Determine the [x, y] coordinate at the center of the cell enclosing the given text.  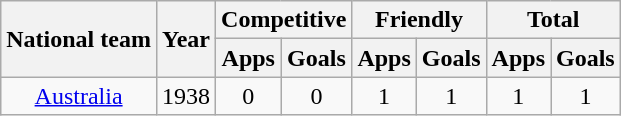
Total [553, 20]
Year [186, 39]
Australia [79, 96]
Competitive [284, 20]
National team [79, 39]
1938 [186, 96]
Friendly [419, 20]
